Output the (X, Y) coordinate of the center of the cell containing the given text.  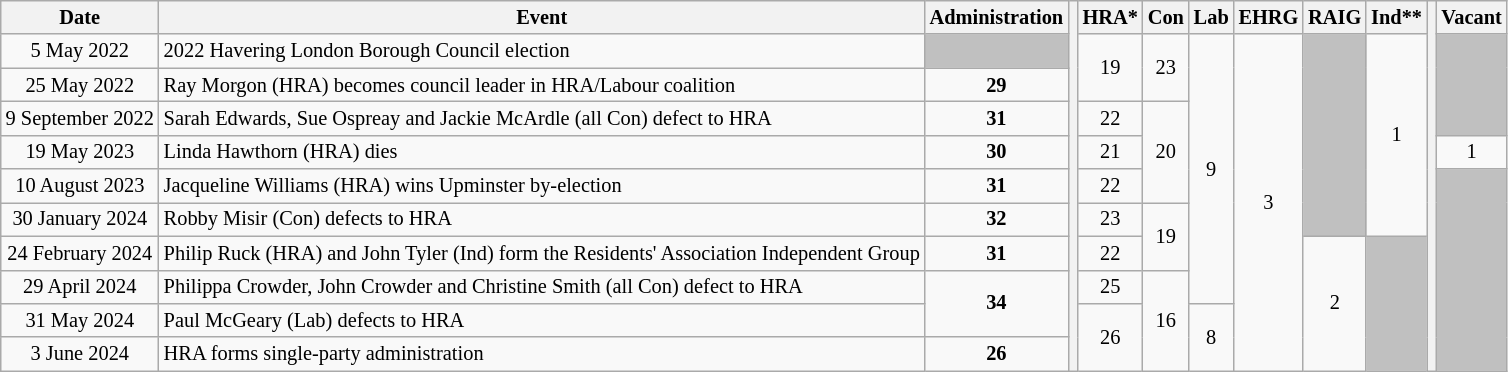
25 May 2022 (80, 85)
9 (1212, 168)
30 January 2024 (80, 219)
2 (1334, 304)
Lab (1212, 17)
8 (1212, 336)
Paul McGeary (Lab) defects to HRA (542, 320)
Event (542, 17)
3 June 2024 (80, 354)
Philippa Crowder, John Crowder and Christine Smith (all Con) defect to HRA (542, 287)
32 (996, 219)
EHRG (1269, 17)
Ind** (1396, 17)
Jacqueline Williams (HRA) wins Upminster by-election (542, 186)
34 (996, 304)
Vacant (1472, 17)
21 (1110, 152)
19 May 2023 (80, 152)
29 April 2024 (80, 287)
24 February 2024 (80, 253)
HRA forms single-party administration (542, 354)
Date (80, 17)
HRA* (1110, 17)
25 (1110, 287)
Ray Morgon (HRA) becomes council leader in HRA/Labour coalition (542, 85)
2022 Havering London Borough Council election (542, 51)
Robby Misir (Con) defects to HRA (542, 219)
3 (1269, 202)
Con (1166, 17)
Linda Hawthorn (HRA) dies (542, 152)
10 August 2023 (80, 186)
Philip Ruck (HRA) and John Tyler (Ind) form the Residents' Association Independent Group (542, 253)
Administration (996, 17)
31 May 2024 (80, 320)
5 May 2022 (80, 51)
Sarah Edwards, Sue Ospreay and Jackie McArdle (all Con) defect to HRA (542, 118)
RAIG (1334, 17)
29 (996, 85)
9 September 2022 (80, 118)
30 (996, 152)
20 (1166, 152)
16 (1166, 320)
